Determine the (x, y) coordinate at the center of the cell enclosing the given text.  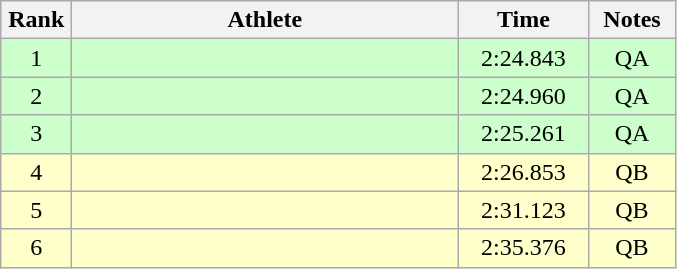
Athlete (265, 20)
4 (36, 172)
6 (36, 248)
2:35.376 (524, 248)
3 (36, 134)
2:24.960 (524, 96)
5 (36, 210)
1 (36, 58)
Rank (36, 20)
2:24.843 (524, 58)
Time (524, 20)
2:25.261 (524, 134)
2:26.853 (524, 172)
2:31.123 (524, 210)
Notes (632, 20)
2 (36, 96)
